Return the [X, Y] coordinate for the center point of the cell that contains the specified text.  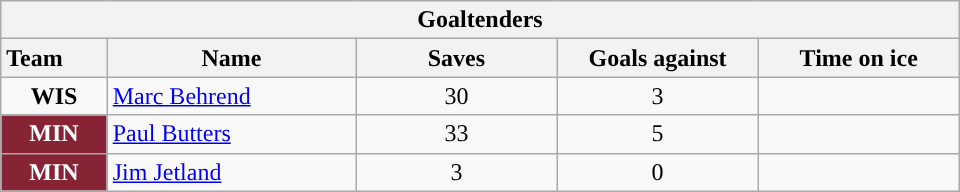
33 [456, 134]
5 [658, 134]
Team [54, 58]
Goaltenders [480, 20]
Paul Butters [232, 134]
Jim Jetland [232, 172]
Saves [456, 58]
WIS [54, 96]
Name [232, 58]
Marc Behrend [232, 96]
Goals against [658, 58]
Time on ice [858, 58]
30 [456, 96]
0 [658, 172]
